Detect which cell encompasses the target text, then output its (x, y) center coordinate. 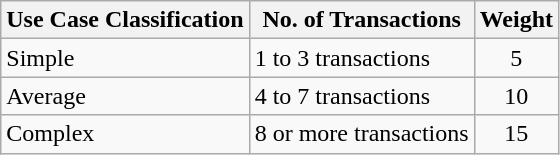
8 or more transactions (362, 134)
10 (516, 96)
15 (516, 134)
Complex (125, 134)
Simple (125, 58)
Weight (516, 20)
No. of Transactions (362, 20)
Use Case Classification (125, 20)
1 to 3 transactions (362, 58)
Average (125, 96)
4 to 7 transactions (362, 96)
5 (516, 58)
